Identify which cell holds the provided text, then report its [X, Y] central coordinate. 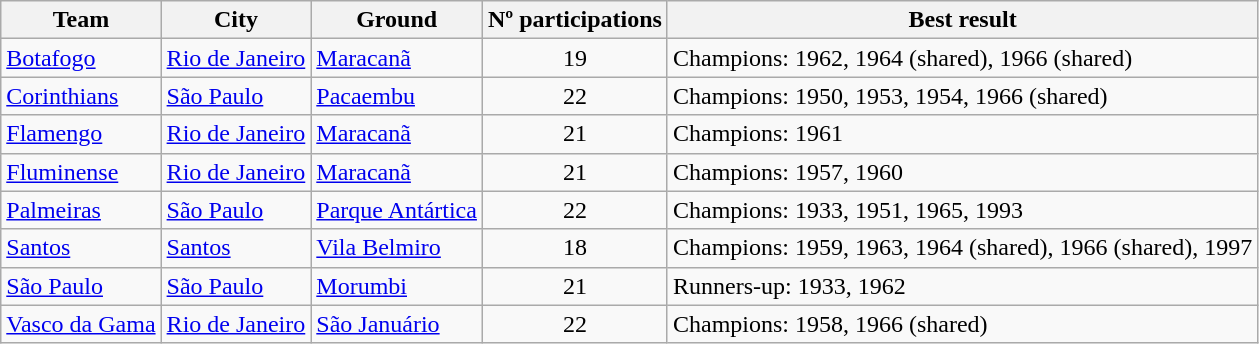
Champions: 1933, 1951, 1965, 1993 [962, 210]
Vila Belmiro [397, 248]
Runners-up: 1933, 1962 [962, 286]
Champions: 1958, 1966 (shared) [962, 324]
Nº participations [574, 20]
Pacaembu [397, 96]
Champions: 1957, 1960 [962, 172]
Vasco da Gama [81, 324]
Team [81, 20]
Corinthians [81, 96]
Ground [397, 20]
Fluminense [81, 172]
Champions: 1950, 1953, 1954, 1966 (shared) [962, 96]
Botafogo [81, 58]
Champions: 1962, 1964 (shared), 1966 (shared) [962, 58]
City [236, 20]
Palmeiras [81, 210]
Morumbi [397, 286]
Parque Antártica [397, 210]
18 [574, 248]
Champions: 1961 [962, 134]
Best result [962, 20]
Champions: 1959, 1963, 1964 (shared), 1966 (shared), 1997 [962, 248]
Flamengo [81, 134]
19 [574, 58]
São Januário [397, 324]
